For the text-containing cell, return its midpoint in (X, Y) coordinate format. 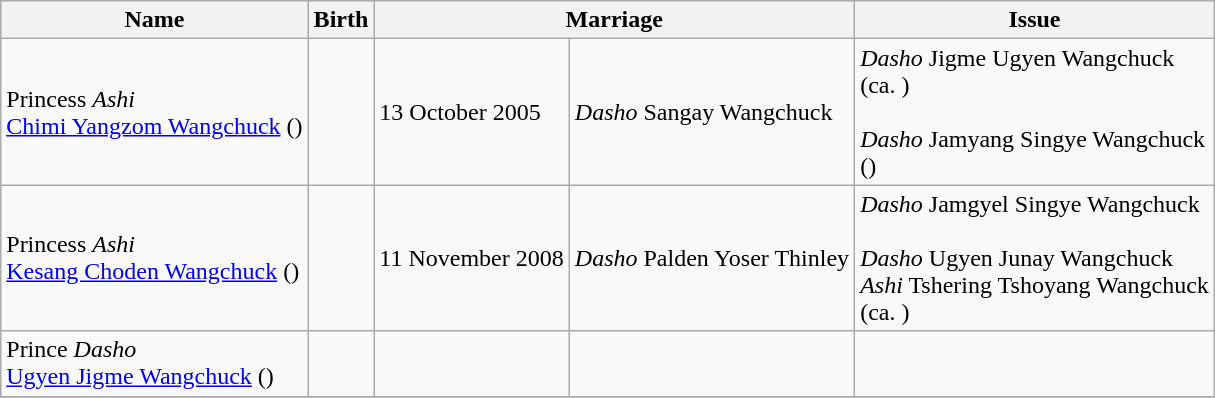
Dasho Jamgyel Singye WangchuckDasho Ugyen Junay WangchuckAshi Tshering Tshoyang Wangchuck (ca. ) (1035, 258)
Prince Dasho Ugyen Jigme Wangchuck () (154, 364)
13 October 2005 (472, 112)
Dasho Sangay Wangchuck (712, 112)
Birth (341, 20)
Marriage (614, 20)
Dasho Jigme Ugyen Wangchuck (ca. )Dasho Jamyang Singye Wangchuck () (1035, 112)
Name (154, 20)
11 November 2008 (472, 258)
Princess Ashi Chimi Yangzom Wangchuck () (154, 112)
Dasho Palden Yoser Thinley (712, 258)
Princess AshiKesang Choden Wangchuck () (154, 258)
Issue (1035, 20)
